Pinpoint the cell where the given text exists, returning its (X, Y) midpoint coordinate. 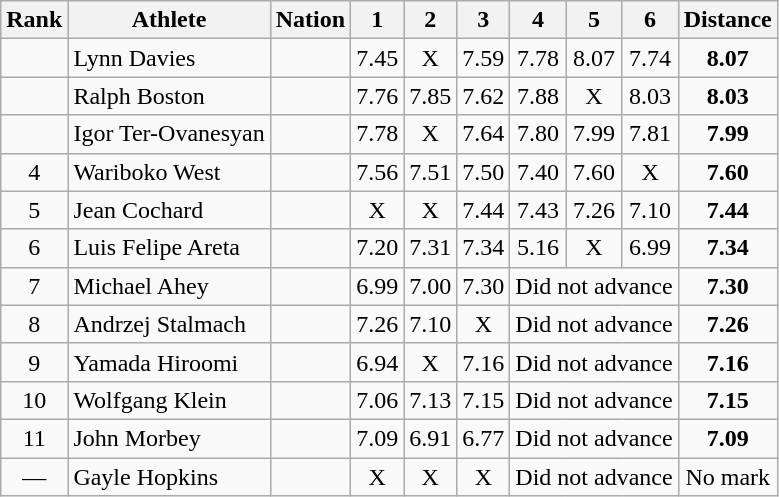
— (34, 477)
11 (34, 438)
7 (34, 286)
Lynn Davies (169, 58)
6.94 (378, 362)
John Morbey (169, 438)
7.20 (378, 248)
7.80 (538, 134)
7.56 (378, 172)
5.16 (538, 248)
7.31 (430, 248)
7.85 (430, 96)
10 (34, 400)
Andrzej Stalmach (169, 324)
7.59 (484, 58)
Wariboko West (169, 172)
9 (34, 362)
Nation (310, 20)
1 (378, 20)
Wolfgang Klein (169, 400)
3 (484, 20)
7.64 (484, 134)
6.91 (430, 438)
6.77 (484, 438)
7.62 (484, 96)
7.40 (538, 172)
7.06 (378, 400)
7.74 (650, 58)
Luis Felipe Areta (169, 248)
Athlete (169, 20)
Distance (728, 20)
Ralph Boston (169, 96)
Igor Ter-Ovanesyan (169, 134)
7.81 (650, 134)
7.51 (430, 172)
Yamada Hiroomi (169, 362)
7.76 (378, 96)
7.45 (378, 58)
8 (34, 324)
Jean Cochard (169, 210)
7.43 (538, 210)
7.13 (430, 400)
2 (430, 20)
No mark (728, 477)
7.00 (430, 286)
7.88 (538, 96)
Michael Ahey (169, 286)
Rank (34, 20)
7.50 (484, 172)
Gayle Hopkins (169, 477)
